Locate the cell with the specified text and output its (X, Y) center coordinate. 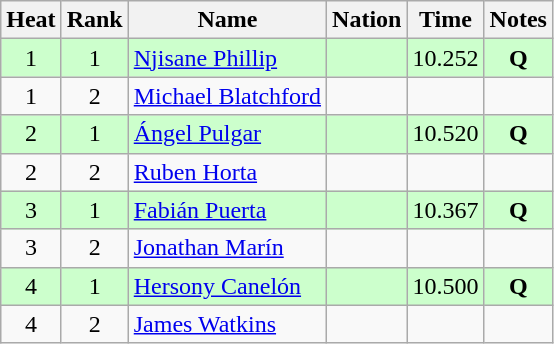
Ruben Horta (227, 172)
Hersony Canelón (227, 286)
Rank (94, 20)
10.367 (446, 210)
Notes (518, 20)
Jonathan Marín (227, 248)
Name (227, 20)
10.520 (446, 134)
Njisane Phillip (227, 58)
Michael Blatchford (227, 96)
Time (446, 20)
James Watkins (227, 324)
Fabián Puerta (227, 210)
10.500 (446, 286)
Ángel Pulgar (227, 134)
10.252 (446, 58)
Heat (31, 20)
Nation (367, 20)
